Return the (X, Y) coordinate for the center point of the cell that contains the specified text.  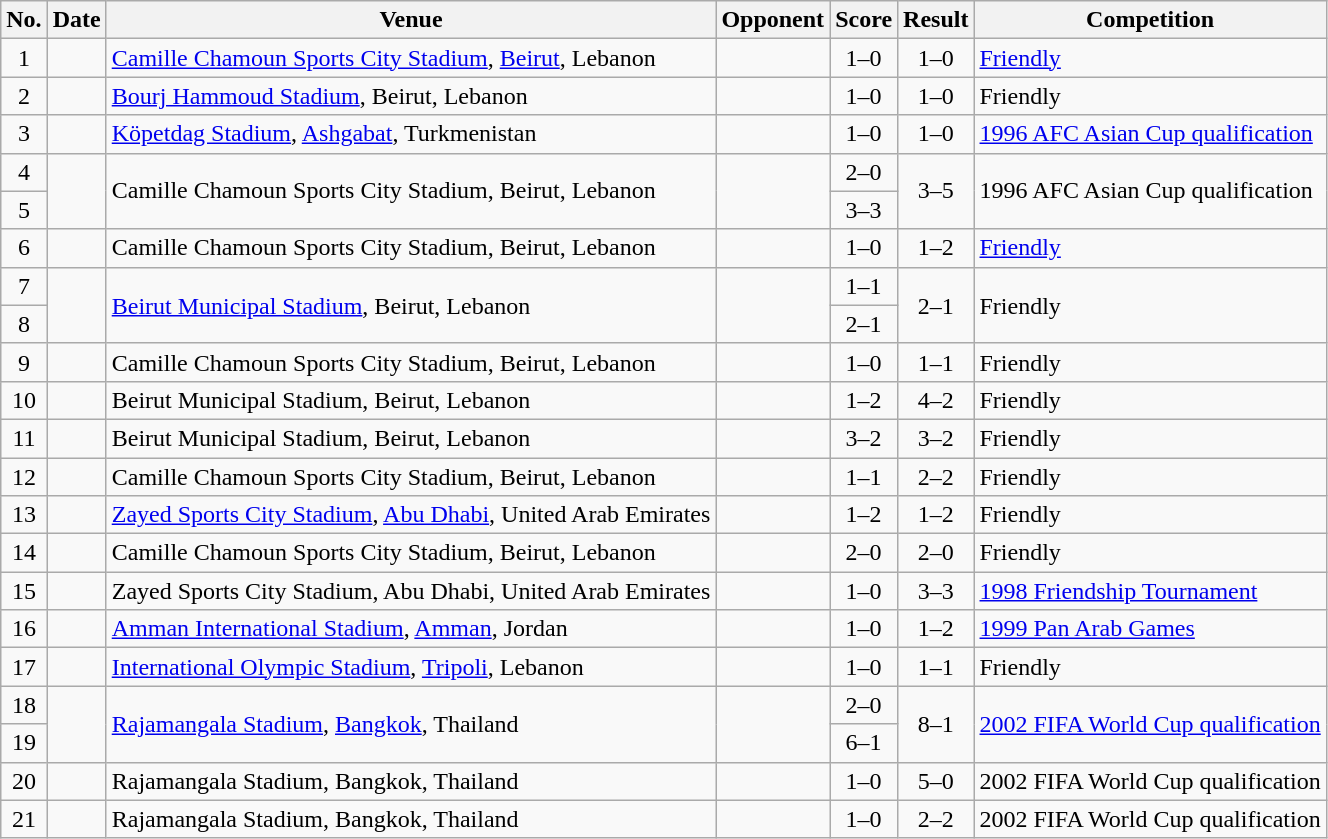
5 (24, 210)
Amman International Stadium, Amman, Jordan (411, 629)
3–5 (936, 191)
10 (24, 400)
Result (936, 20)
14 (24, 553)
8 (24, 324)
18 (24, 705)
17 (24, 667)
1 (24, 58)
2 (24, 96)
Köpetdag Stadium, Ashgabat, Turkmenistan (411, 134)
6–1 (864, 743)
13 (24, 515)
16 (24, 629)
No. (24, 20)
11 (24, 438)
5–0 (936, 781)
Venue (411, 20)
Date (76, 20)
20 (24, 781)
19 (24, 743)
7 (24, 286)
3 (24, 134)
12 (24, 477)
9 (24, 362)
1999 Pan Arab Games (1150, 629)
1998 Friendship Tournament (1150, 591)
21 (24, 819)
Bourj Hammoud Stadium, Beirut, Lebanon (411, 96)
4 (24, 172)
Score (864, 20)
International Olympic Stadium, Tripoli, Lebanon (411, 667)
15 (24, 591)
Opponent (773, 20)
Competition (1150, 20)
4–2 (936, 400)
8–1 (936, 724)
6 (24, 248)
